Capture the cell that displays the provided text and extract its [x, y] central coordinate. 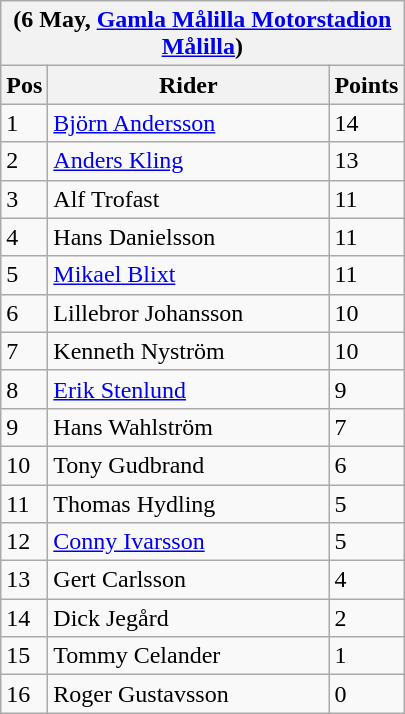
16 [24, 694]
Tony Gudbrand [188, 465]
Conny Ivarsson [188, 542]
Björn Andersson [188, 123]
Rider [188, 85]
15 [24, 656]
Tommy Celander [188, 656]
Dick Jegård [188, 618]
Pos [24, 85]
0 [366, 694]
Alf Trofast [188, 199]
8 [24, 389]
Gert Carlsson [188, 580]
Hans Danielsson [188, 237]
Hans Wahlström [188, 427]
Mikael Blixt [188, 275]
12 [24, 542]
(6 May, Gamla Målilla Motorstadion Målilla) [202, 34]
Roger Gustavsson [188, 694]
Points [366, 85]
Erik Stenlund [188, 389]
3 [24, 199]
Thomas Hydling [188, 503]
Lillebror Johansson [188, 313]
Kenneth Nyström [188, 351]
Anders Kling [188, 161]
